Identify which cell holds the provided text, then report its (x, y) central coordinate. 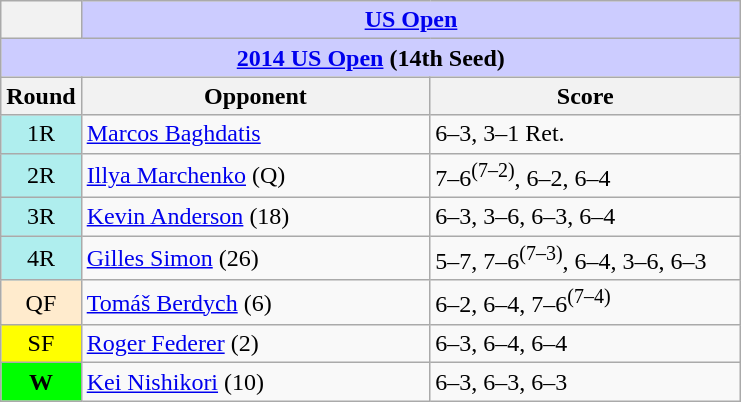
1R (41, 134)
3R (41, 217)
6–3, 3–1 Ret. (586, 134)
Opponent (256, 96)
Gilles Simon (26) (256, 258)
Round (41, 96)
Roger Federer (2) (256, 344)
W (41, 382)
Score (586, 96)
Tomáš Berdych (6) (256, 302)
7–6(7–2), 6–2, 6–4 (586, 176)
2014 US Open (14th Seed) (371, 58)
Illya Marchenko (Q) (256, 176)
Marcos Baghdatis (256, 134)
US Open (411, 20)
5–7, 7–6(7–3), 6–4, 3–6, 6–3 (586, 258)
6–3, 3–6, 6–3, 6–4 (586, 217)
4R (41, 258)
QF (41, 302)
SF (41, 344)
6–3, 6–4, 6–4 (586, 344)
2R (41, 176)
Kei Nishikori (10) (256, 382)
Kevin Anderson (18) (256, 217)
6–2, 6–4, 7–6(7–4) (586, 302)
6–3, 6–3, 6–3 (586, 382)
